Capture the cell that displays the provided text and extract its [X, Y] central coordinate. 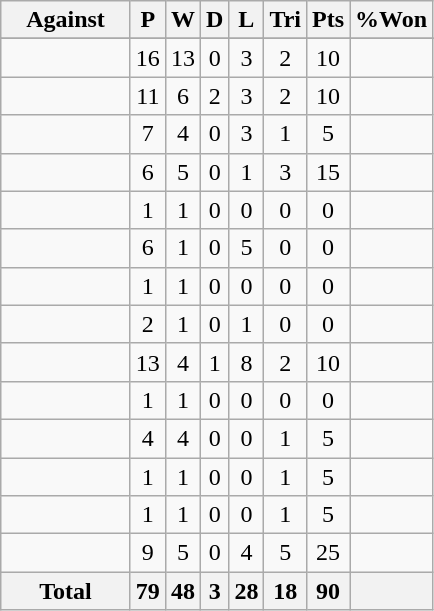
18 [286, 591]
L [246, 20]
P [148, 20]
Pts [328, 20]
D [214, 20]
Total [66, 591]
11 [148, 96]
28 [246, 591]
7 [148, 134]
9 [148, 553]
Against [66, 20]
8 [246, 362]
90 [328, 591]
79 [148, 591]
%Won [392, 20]
25 [328, 553]
W [182, 20]
48 [182, 591]
Tri [286, 20]
16 [148, 58]
15 [328, 172]
